Locate the cell with the specified text and output its [X, Y] center coordinate. 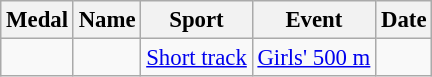
Girls' 500 m [314, 58]
Date [404, 20]
Event [314, 20]
Medal [38, 20]
Name [107, 20]
Sport [196, 20]
Short track [196, 58]
